Output the [X, Y] coordinate of the center of the cell containing the given text.  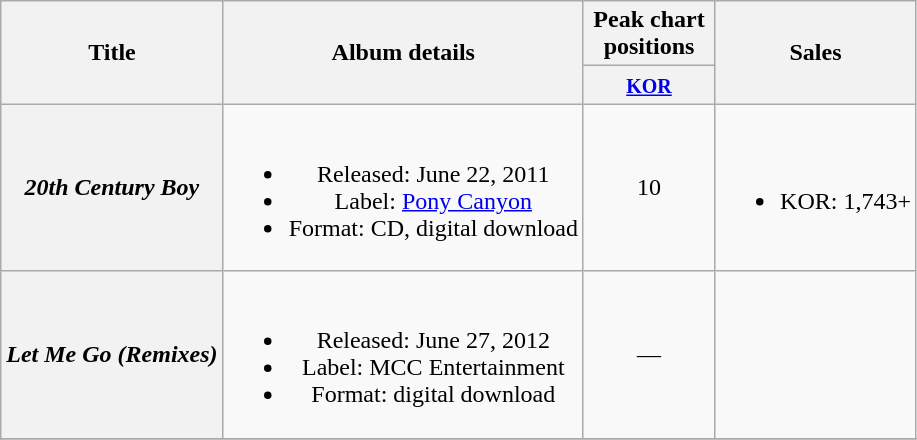
Released: June 22, 2011Label: Pony CanyonFormat: CD, digital download [403, 188]
Let Me Go (Remixes) [112, 354]
Sales [816, 52]
Released: June 27, 2012Label: MCC EntertainmentFormat: digital download [403, 354]
Peak chart positions [648, 34]
KOR [648, 85]
Title [112, 52]
— [648, 354]
10 [648, 188]
20th Century Boy [112, 188]
KOR: 1,743+ [816, 188]
Album details [403, 52]
